Locate the cell with the specified text and output its (x, y) center coordinate. 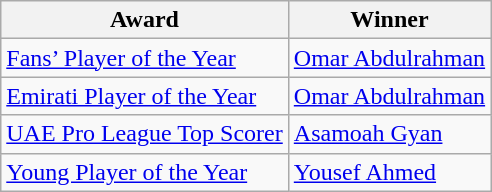
Emirati Player of the Year (145, 96)
Winner (389, 20)
Young Player of the Year (145, 172)
UAE Pro League Top Scorer (145, 134)
Yousef Ahmed (389, 172)
Fans’ Player of the Year (145, 58)
Award (145, 20)
Asamoah Gyan (389, 134)
